From the cell containing the given text, extract its center point as (x, y) coordinate. 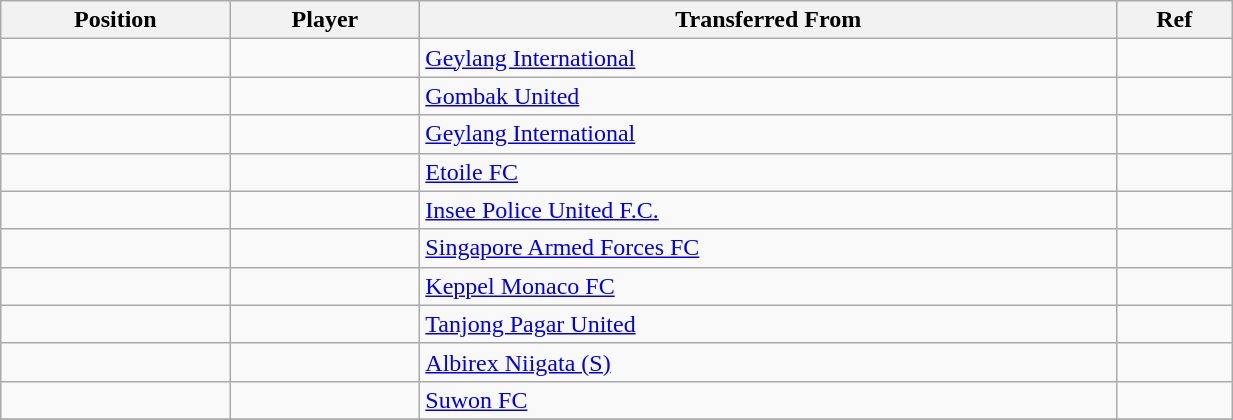
Position (116, 20)
Ref (1174, 20)
Player (325, 20)
Etoile FC (768, 172)
Albirex Niigata (S) (768, 362)
Keppel Monaco FC (768, 286)
Gombak United (768, 96)
Singapore Armed Forces FC (768, 248)
Insee Police United F.C. (768, 210)
Tanjong Pagar United (768, 324)
Transferred From (768, 20)
Suwon FC (768, 400)
